From the cell containing the given text, extract its center point as (X, Y) coordinate. 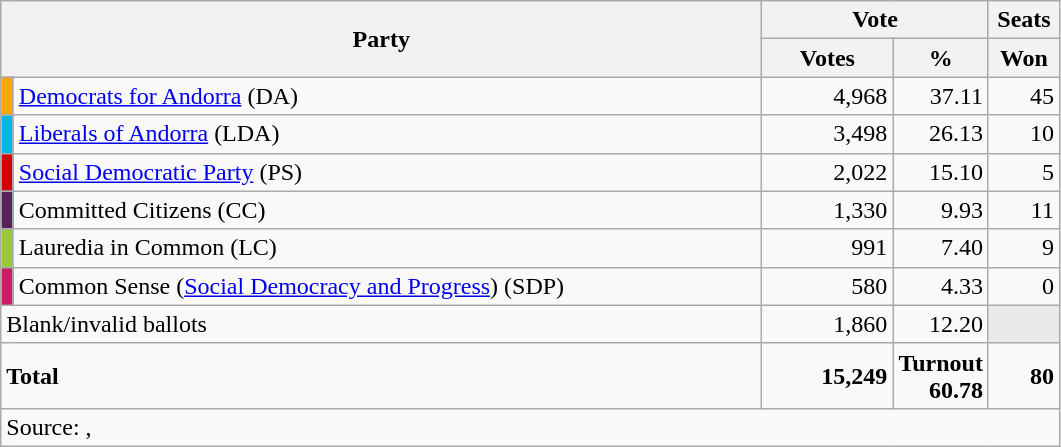
Vote (876, 20)
Won (1024, 58)
80 (1024, 376)
9.93 (941, 210)
11 (1024, 210)
26.13 (941, 134)
Seats (1024, 20)
580 (828, 286)
37.11 (941, 96)
Source: , (530, 427)
4,968 (828, 96)
Votes (828, 58)
1,860 (828, 324)
Total (382, 376)
Committed Citizens (CC) (387, 210)
2,022 (828, 172)
Common Sense (Social Democracy and Progress) (SDP) (387, 286)
9 (1024, 248)
% (941, 58)
12.20 (941, 324)
Lauredia in Common (LC) (387, 248)
10 (1024, 134)
5 (1024, 172)
Blank/invalid ballots (382, 324)
1,330 (828, 210)
15.10 (941, 172)
Social Democratic Party (PS) (387, 172)
45 (1024, 96)
Democrats for Andorra (DA) (387, 96)
0 (1024, 286)
7.40 (941, 248)
Turnout 60.78 (941, 376)
15,249 (828, 376)
Liberals of Andorra (LDA) (387, 134)
3,498 (828, 134)
4.33 (941, 286)
Party (382, 39)
991 (828, 248)
